Search for the cell housing the specified text and yield its [X, Y] center coordinate. 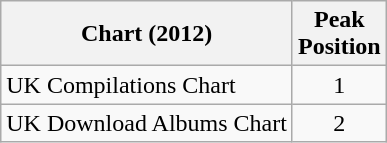
UK Download Albums Chart [147, 123]
Chart (2012) [147, 34]
PeakPosition [339, 34]
UK Compilations Chart [147, 85]
2 [339, 123]
1 [339, 85]
